Detect which cell encompasses the target text, then output its (X, Y) center coordinate. 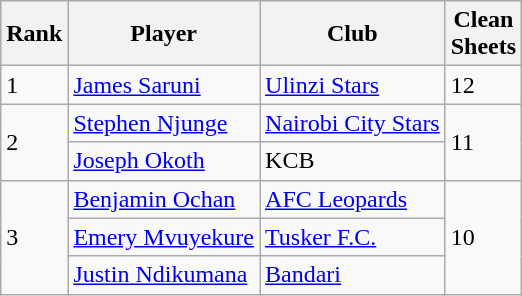
12 (483, 85)
Tusker F.C. (353, 237)
KCB (353, 161)
James Saruni (164, 85)
Player (164, 34)
Rank (34, 34)
CleanSheets (483, 34)
1 (34, 85)
2 (34, 142)
11 (483, 142)
Benjamin Ochan (164, 199)
AFC Leopards (353, 199)
Justin Ndikumana (164, 275)
3 (34, 237)
Nairobi City Stars (353, 123)
Bandari (353, 275)
Joseph Okoth (164, 161)
Emery Mvuyekure (164, 237)
Stephen Njunge (164, 123)
Club (353, 34)
Ulinzi Stars (353, 85)
10 (483, 237)
